Return the (x, y) coordinate for the center point of the cell that contains the specified text.  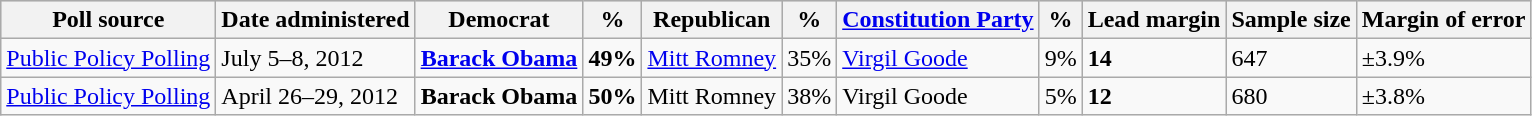
Date administered (316, 20)
July 5–8, 2012 (316, 58)
Poll source (108, 20)
Lead margin (1154, 20)
647 (1291, 58)
Republican (712, 20)
49% (612, 58)
680 (1291, 96)
35% (810, 58)
±3.9% (1444, 58)
April 26–29, 2012 (316, 96)
Democrat (499, 20)
14 (1154, 58)
5% (1060, 96)
12 (1154, 96)
50% (612, 96)
9% (1060, 58)
Constitution Party (938, 20)
38% (810, 96)
Sample size (1291, 20)
Margin of error (1444, 20)
±3.8% (1444, 96)
